For the text-containing cell, return its midpoint in [x, y] coordinate format. 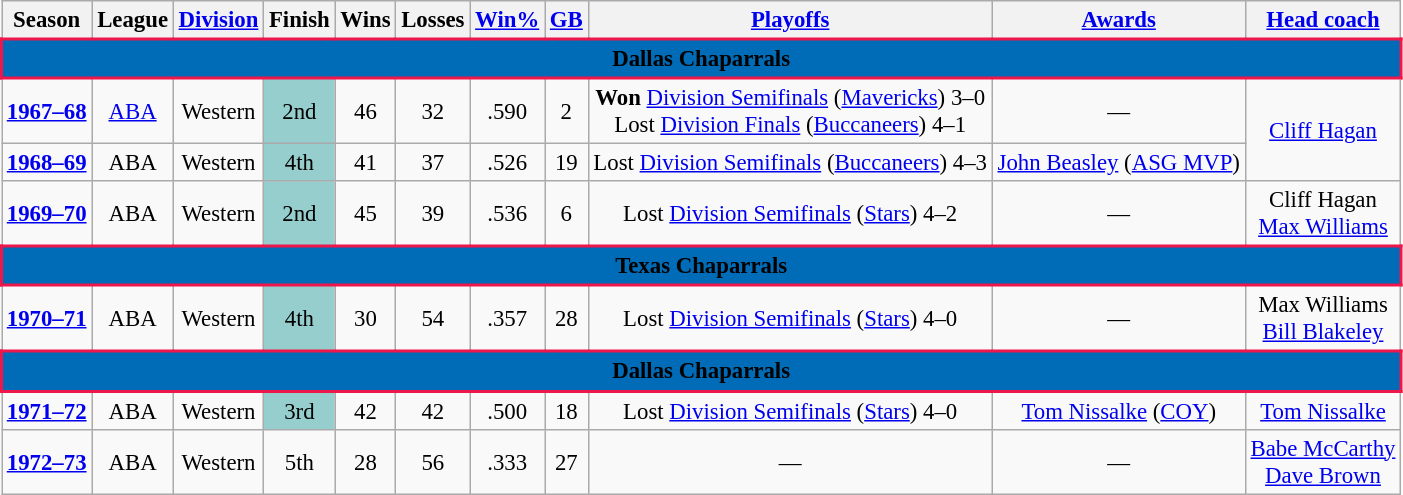
Babe McCarthyDave Brown [1322, 462]
League [132, 20]
3rd [300, 410]
Finish [300, 20]
Division [218, 20]
Cliff Hagan [1322, 130]
Texas Chaparrals [702, 266]
Awards [1118, 20]
46 [366, 110]
.536 [508, 214]
Head coach [1322, 20]
54 [433, 319]
John Beasley (ASG MVP) [1118, 163]
6 [567, 214]
Won Division Semifinals (Mavericks) 3–0Lost Division Finals (Buccaneers) 4–1 [790, 110]
Lost Division Semifinals (Stars) 4–2 [790, 214]
27 [567, 462]
.590 [508, 110]
30 [366, 319]
Tom Nissalke [1322, 410]
18 [567, 410]
39 [433, 214]
Cliff HaganMax Williams [1322, 214]
Wins [366, 20]
45 [366, 214]
1968–69 [47, 163]
5th [300, 462]
1972–73 [47, 462]
Tom Nissalke (COY) [1118, 410]
Max WilliamsBill Blakeley [1322, 319]
1969–70 [47, 214]
Losses [433, 20]
1971–72 [47, 410]
Win% [508, 20]
56 [433, 462]
Playoffs [790, 20]
.333 [508, 462]
Season [47, 20]
Lost Division Semifinals (Buccaneers) 4–3 [790, 163]
1967–68 [47, 110]
37 [433, 163]
GB [567, 20]
2 [567, 110]
19 [567, 163]
1970–71 [47, 319]
.526 [508, 163]
32 [433, 110]
.500 [508, 410]
41 [366, 163]
.357 [508, 319]
